Locate the cell with the specified text and output its [x, y] center coordinate. 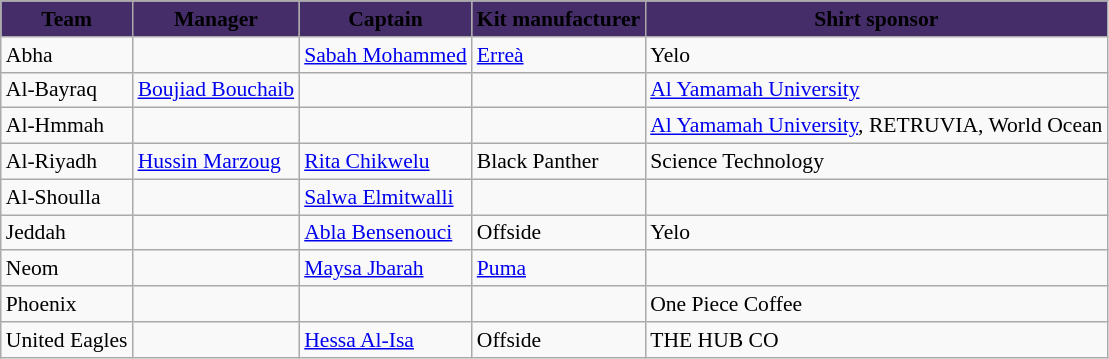
Puma [558, 269]
THE HUB CO [876, 340]
Neom [67, 269]
Boujiad Bouchaib [216, 90]
Salwa Elmitwalli [386, 197]
Jeddah [67, 233]
Manager [216, 19]
Abla Bensenouci [386, 233]
Phoenix [67, 304]
Black Panther [558, 162]
One Piece Coffee [876, 304]
Al-Hmmah [67, 126]
Captain [386, 19]
Shirt sponsor [876, 19]
Erreà [558, 55]
Abha [67, 55]
Al-Riyadh [67, 162]
Maysa Jbarah [386, 269]
Rita Chikwelu [386, 162]
Al Yamamah University [876, 90]
Science Technology [876, 162]
Al Yamamah University, RETRUVIA, World Ocean [876, 126]
Sabah Mohammed [386, 55]
Al-Bayraq [67, 90]
Hessa Al-Isa [386, 340]
Hussin Marzoug [216, 162]
United Eagles [67, 340]
Kit manufacturer [558, 19]
Team [67, 19]
Al-Shoulla [67, 197]
